Capture the cell that displays the provided text and extract its [x, y] central coordinate. 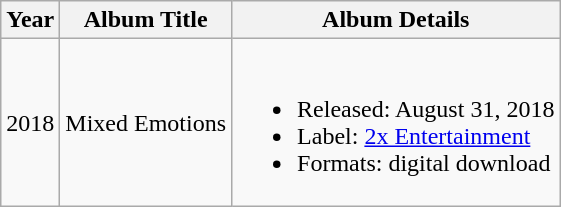
Album Title [146, 20]
Album Details [396, 20]
Released: August 31, 2018Label: 2x EntertainmentFormats: digital download [396, 122]
Mixed Emotions [146, 122]
Year [30, 20]
2018 [30, 122]
